Detect which cell encompasses the target text, then output its [X, Y] center coordinate. 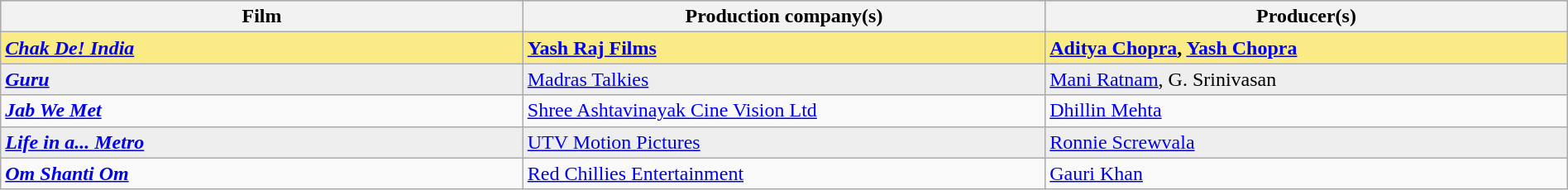
Dhillin Mehta [1307, 111]
Life in a... Metro [262, 142]
Chak De! India [262, 48]
Mani Ratnam, G. Srinivasan [1307, 79]
Shree Ashtavinayak Cine Vision Ltd [784, 111]
UTV Motion Pictures [784, 142]
Producer(s) [1307, 17]
Jab We Met [262, 111]
Ronnie Screwvala [1307, 142]
Guru [262, 79]
Gauri Khan [1307, 173]
Aditya Chopra, Yash Chopra [1307, 48]
Red Chillies Entertainment [784, 173]
Film [262, 17]
Yash Raj Films [784, 48]
Om Shanti Om [262, 173]
Production company(s) [784, 17]
Madras Talkies [784, 79]
